Pinpoint the cell where the given text exists, returning its [X, Y] midpoint coordinate. 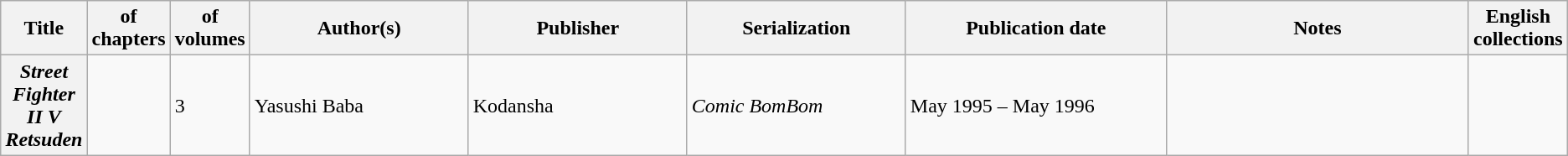
Comic BomBom [796, 106]
Serialization [796, 29]
English collections [1518, 29]
Yasushi Baba [358, 106]
Publication date [1035, 29]
Notes [1317, 29]
Street Fighter II V Retsuden [44, 106]
of volumes [209, 29]
Title [44, 29]
Kodansha [578, 106]
Publisher [578, 29]
Author(s) [358, 29]
May 1995 – May 1996 [1035, 106]
3 [209, 106]
of chapters [129, 29]
